Find where the given text appears and provide that cell's center as (X, Y) coordinate. 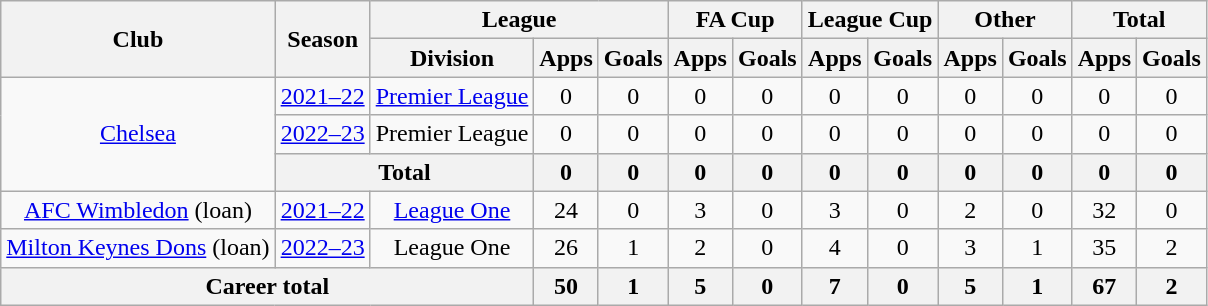
Division (452, 58)
Career total (268, 286)
35 (1104, 248)
AFC Wimbledon (loan) (138, 210)
26 (566, 248)
Season (322, 39)
Milton Keynes Dons (loan) (138, 248)
32 (1104, 210)
7 (834, 286)
League (519, 20)
Club (138, 39)
67 (1104, 286)
League Cup (870, 20)
FA Cup (735, 20)
4 (834, 248)
Chelsea (138, 134)
24 (566, 210)
50 (566, 286)
Other (1005, 20)
